Capture the cell that displays the provided text and extract its (x, y) central coordinate. 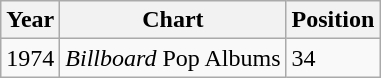
Year (30, 20)
34 (333, 58)
Billboard Pop Albums (173, 58)
Chart (173, 20)
Position (333, 20)
1974 (30, 58)
